Return the [x, y] coordinate for the center point of the cell that contains the specified text.  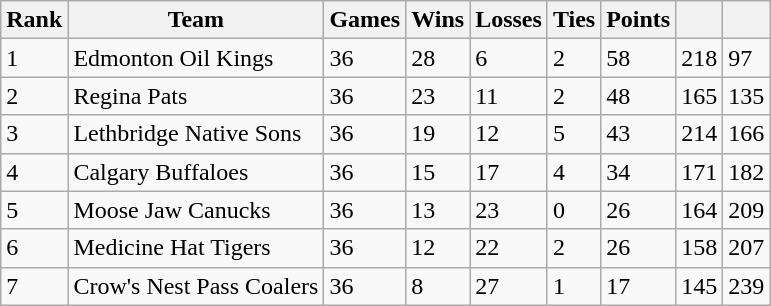
218 [700, 58]
3 [34, 134]
Losses [509, 20]
Medicine Hat Tigers [196, 248]
Wins [438, 20]
Lethbridge Native Sons [196, 134]
22 [509, 248]
214 [700, 134]
28 [438, 58]
11 [509, 96]
43 [638, 134]
Moose Jaw Canucks [196, 210]
207 [746, 248]
Crow's Nest Pass Coalers [196, 286]
182 [746, 172]
15 [438, 172]
8 [438, 286]
Rank [34, 20]
158 [700, 248]
166 [746, 134]
135 [746, 96]
0 [574, 210]
34 [638, 172]
7 [34, 286]
Regina Pats [196, 96]
Games [365, 20]
171 [700, 172]
Calgary Buffaloes [196, 172]
Edmonton Oil Kings [196, 58]
58 [638, 58]
Points [638, 20]
145 [700, 286]
27 [509, 286]
Team [196, 20]
97 [746, 58]
48 [638, 96]
Ties [574, 20]
19 [438, 134]
209 [746, 210]
13 [438, 210]
165 [700, 96]
239 [746, 286]
164 [700, 210]
